Search for the cell housing the specified text and yield its [x, y] center coordinate. 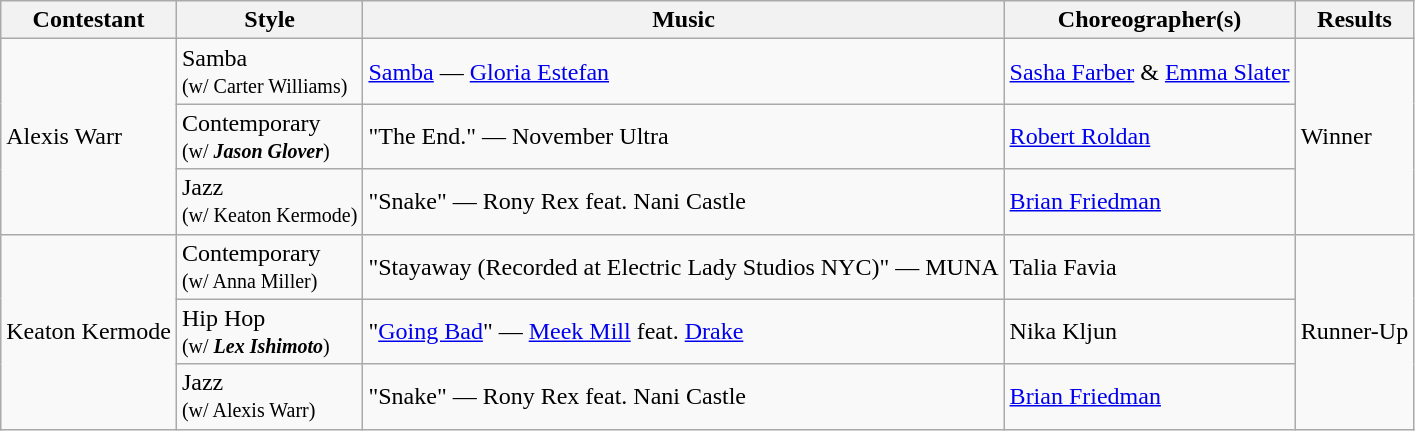
Contemporary(w/ Jason Glover) [269, 136]
Choreographer(s) [1150, 20]
Sasha Farber & Emma Slater [1150, 72]
Nika Kljun [1150, 332]
Contemporary(w/ Anna Miller) [269, 266]
Jazz(w/ Alexis Warr) [269, 396]
Contestant [89, 20]
"The End." — November Ultra [684, 136]
Style [269, 20]
"Stayaway (Recorded at Electric Lady Studios NYC)" — MUNA [684, 266]
Samba — Gloria Estefan [684, 72]
Hip Hop(w/ Lex Ishimoto) [269, 332]
"Going Bad" — Meek Mill feat. Drake [684, 332]
Music [684, 20]
Keaton Kermode [89, 332]
Runner-Up [1354, 332]
Jazz(w/ Keaton Kermode) [269, 202]
Alexis Warr [89, 136]
Winner [1354, 136]
Results [1354, 20]
Robert Roldan [1150, 136]
Talia Favia [1150, 266]
Samba(w/ Carter Williams) [269, 72]
